Provide the (X, Y) coordinate of the cell's center where the given text is located.  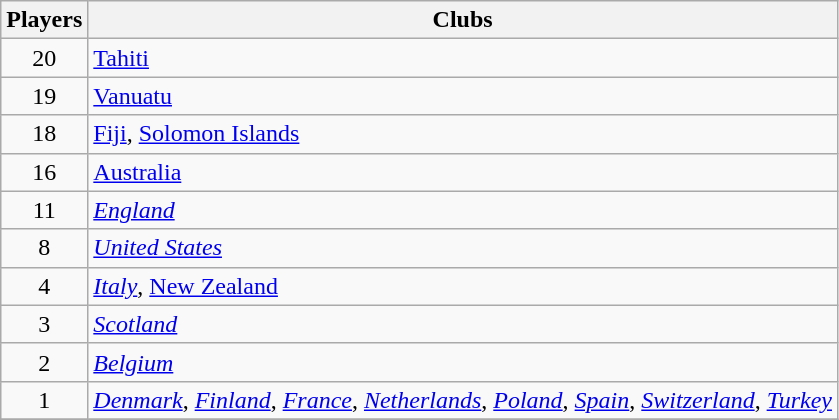
1 (44, 400)
Fiji, Solomon Islands (463, 134)
2 (44, 362)
Australia (463, 172)
19 (44, 96)
England (463, 210)
Belgium (463, 362)
Players (44, 20)
18 (44, 134)
Scotland (463, 324)
8 (44, 248)
United States (463, 248)
4 (44, 286)
11 (44, 210)
Italy, New Zealand (463, 286)
20 (44, 58)
Vanuatu (463, 96)
Tahiti (463, 58)
16 (44, 172)
Clubs (463, 20)
3 (44, 324)
Denmark, Finland, France, Netherlands, Poland, Spain, Switzerland, Turkey (463, 400)
